Scan for the cell matching the given text and deliver its (x, y) coordinate at center. 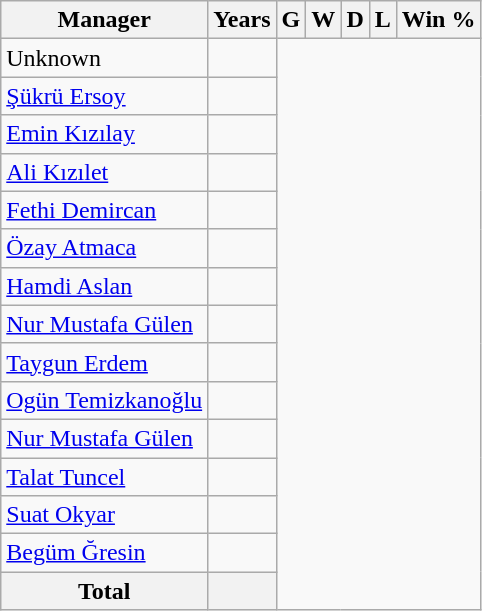
Taygun Erdem (104, 362)
Talat Tuncel (104, 477)
Manager (104, 20)
Fethi Demircan (104, 210)
D (355, 20)
Win % (438, 20)
Unknown (104, 58)
W (324, 20)
Begüm Ğresin (104, 553)
Hamdi Aslan (104, 286)
G (291, 20)
Total (104, 591)
Ogün Temizkanoğlu (104, 400)
Şükrü Ersoy (104, 96)
Özay Atmaca (104, 248)
Ali Kızılet (104, 172)
Emin Kızılay (104, 134)
Years (242, 20)
L (382, 20)
Suat Okyar (104, 515)
